Output the [x, y] coordinate of the center of the cell containing the given text.  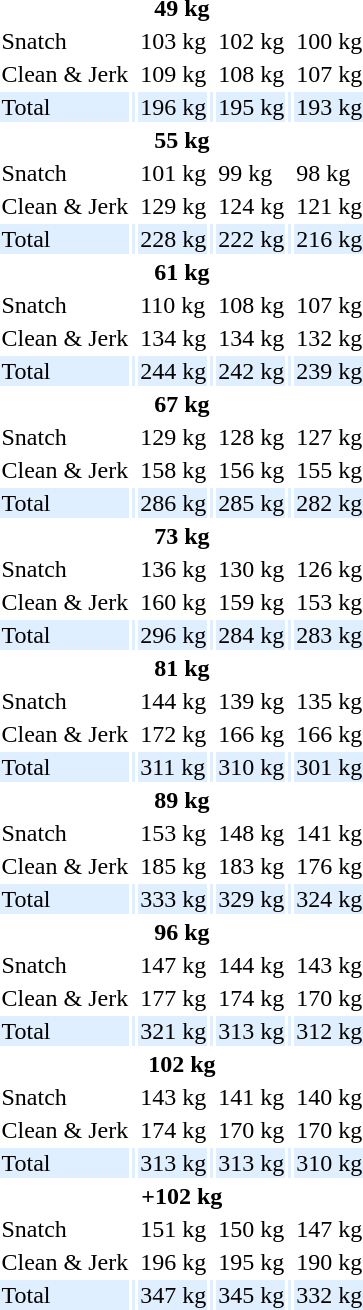
159 kg [252, 602]
158 kg [174, 470]
170 kg [252, 1130]
103 kg [174, 41]
101 kg [174, 173]
99 kg [252, 173]
329 kg [252, 899]
321 kg [174, 1031]
172 kg [174, 734]
185 kg [174, 866]
311 kg [174, 767]
139 kg [252, 701]
345 kg [252, 1295]
347 kg [174, 1295]
222 kg [252, 239]
102 kg [252, 41]
110 kg [174, 305]
128 kg [252, 437]
310 kg [252, 767]
285 kg [252, 503]
242 kg [252, 371]
284 kg [252, 635]
296 kg [174, 635]
228 kg [174, 239]
244 kg [174, 371]
153 kg [174, 833]
150 kg [252, 1229]
160 kg [174, 602]
124 kg [252, 206]
136 kg [174, 569]
151 kg [174, 1229]
141 kg [252, 1097]
183 kg [252, 866]
147 kg [174, 965]
333 kg [174, 899]
286 kg [174, 503]
130 kg [252, 569]
177 kg [174, 998]
156 kg [252, 470]
148 kg [252, 833]
109 kg [174, 74]
143 kg [174, 1097]
166 kg [252, 734]
